For the text-containing cell, return its midpoint in (x, y) coordinate format. 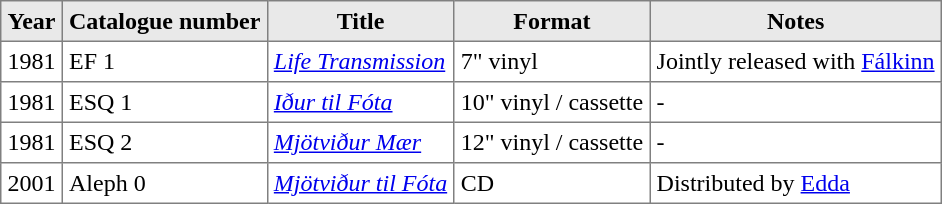
Year (32, 21)
Life Transmission (360, 61)
Title (360, 21)
Mjötviður Mær (360, 142)
Iður til Fóta (360, 102)
Aleph 0 (164, 183)
CD (552, 183)
12" vinyl / cassette (552, 142)
Distributed by Edda (796, 183)
Jointly released with Fálkinn (796, 61)
ESQ 1 (164, 102)
EF 1 (164, 61)
Format (552, 21)
10" vinyl / cassette (552, 102)
2001 (32, 183)
ESQ 2 (164, 142)
Mjötviður til Fóta (360, 183)
7" vinyl (552, 61)
Notes (796, 21)
Catalogue number (164, 21)
